Locate the cell with the specified text and output its (X, Y) center coordinate. 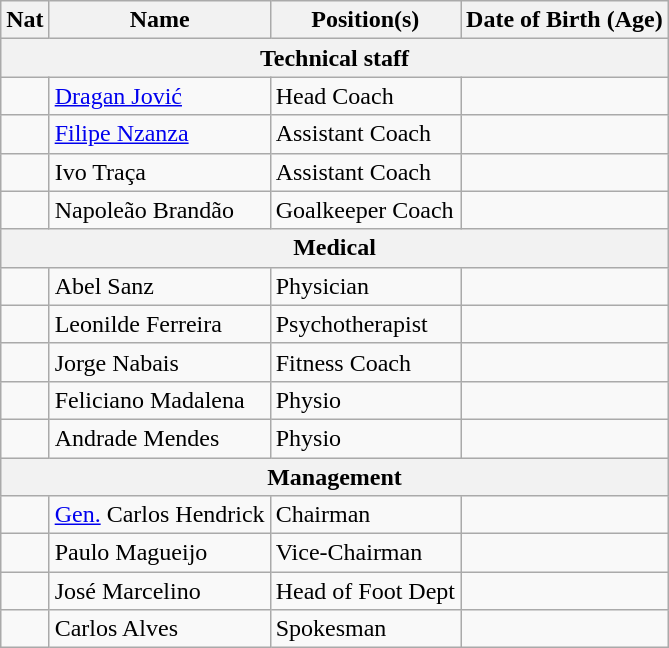
Position(s) (365, 20)
Technical staff (334, 58)
Goalkeeper Coach (365, 210)
Physician (365, 286)
Feliciano Madalena (160, 400)
Management (334, 477)
Leonilde Ferreira (160, 324)
Head of Foot Dept (365, 591)
Nat (25, 20)
Andrade Mendes (160, 438)
Chairman (365, 515)
Paulo Magueijo (160, 553)
Psychotherapist (365, 324)
Dragan Jović (160, 96)
Medical (334, 248)
Head Coach (365, 96)
Fitness Coach (365, 362)
Gen. Carlos Hendrick (160, 515)
José Marcelino (160, 591)
Abel Sanz (160, 286)
Name (160, 20)
Filipe Nzanza (160, 134)
Carlos Alves (160, 629)
Napoleão Brandão (160, 210)
Vice-Chairman (365, 553)
Spokesman (365, 629)
Date of Birth (Age) (565, 20)
Jorge Nabais (160, 362)
Ivo Traça (160, 172)
